Pinpoint the cell where the given text exists, returning its [X, Y] midpoint coordinate. 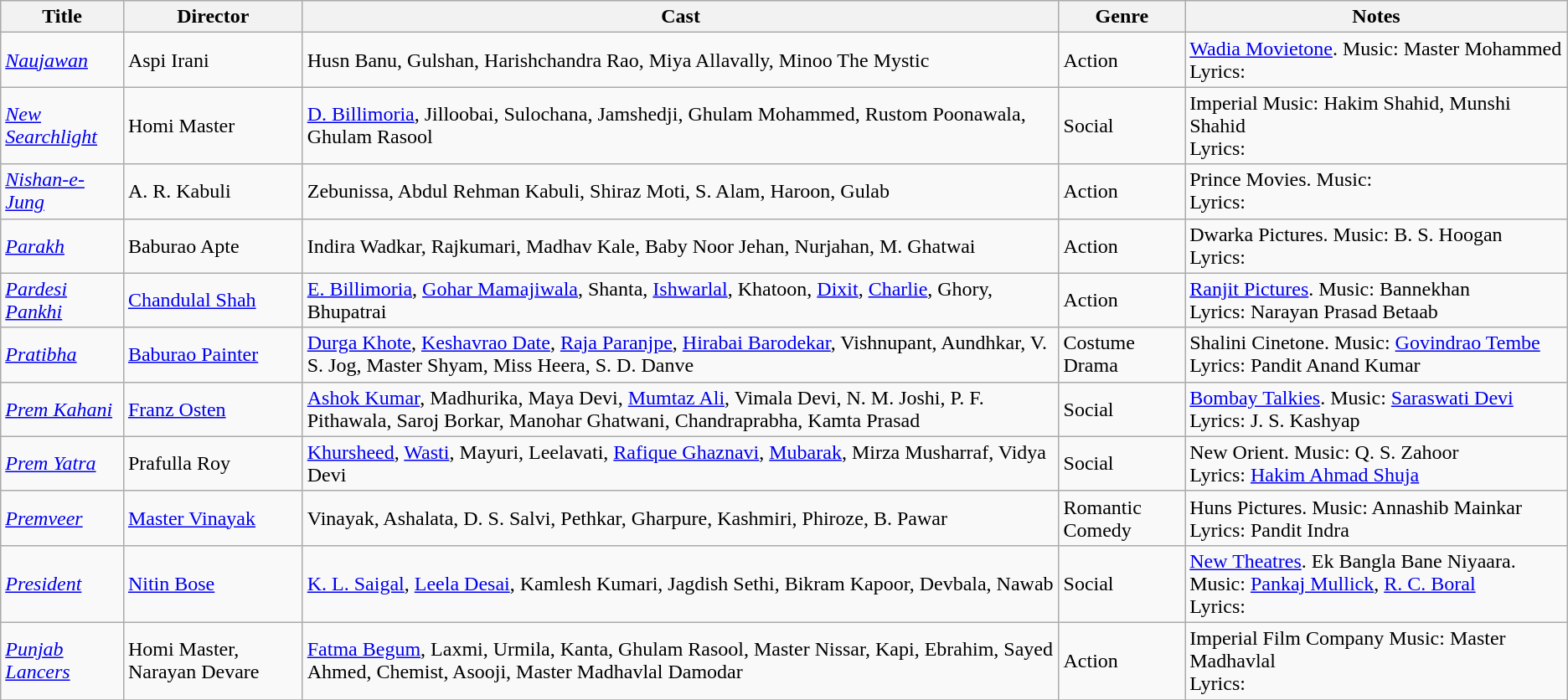
Cast [680, 17]
Costume Drama [1122, 355]
Indira Wadkar, Rajkumari, Madhav Kale, Baby Noor Jehan, Nurjahan, M. Ghatwai [680, 246]
A. R. Kabuli [213, 191]
Khursheed, Wasti, Mayuri, Leelavati, Rafique Ghaznavi, Mubarak, Mirza Musharraf, Vidya Devi [680, 464]
Homi Master [213, 126]
Durga Khote, Keshavrao Date, Raja Paranjpe, Hirabai Barodekar, Vishnupant, Aundhkar, V. S. Jog, Master Shyam, Miss Heera, S. D. Danve [680, 355]
President [62, 584]
Master Vinayak [213, 517]
Chandulal Shah [213, 300]
Title [62, 17]
Franz Osten [213, 409]
Baburao Apte [213, 246]
Dwarka Pictures. Music: B. S. HooganLyrics: [1377, 246]
Vinayak, Ashalata, D. S. Salvi, Pethkar, Gharpure, Kashmiri, Phiroze, B. Pawar [680, 517]
Premveer [62, 517]
Wadia Movietone. Music: Master MohammedLyrics: [1377, 60]
Nitin Bose [213, 584]
Prafulla Roy [213, 464]
Pratibha [62, 355]
Zebunissa, Abdul Rehman Kabuli, Shiraz Moti, S. Alam, Haroon, Gulab [680, 191]
Homi Master, Narayan Devare [213, 661]
Notes [1377, 17]
Aspi Irani [213, 60]
D. Billimoria, Jilloobai, Sulochana, Jamshedji, Ghulam Mohammed, Rustom Poonawala, Ghulam Rasool [680, 126]
New Theatres. Ek Bangla Bane Niyaara. Music: Pankaj Mullick, R. C. BoralLyrics: [1377, 584]
New Orient. Music: Q. S. ZahoorLyrics: Hakim Ahmad Shuja [1377, 464]
Husn Banu, Gulshan, Harishchandra Rao, Miya Allavally, Minoo The Mystic [680, 60]
Shalini Cinetone. Music: Govindrao TembeLyrics: Pandit Anand Kumar [1377, 355]
Prem Yatra [62, 464]
Parakh [62, 246]
Huns Pictures. Music: Annashib MainkarLyrics: Pandit Indra [1377, 517]
Ranjit Pictures. Music: BannekhanLyrics: Narayan Prasad Betaab [1377, 300]
Baburao Painter [213, 355]
E. Billimoria, Gohar Mamajiwala, Shanta, Ishwarlal, Khatoon, Dixit, Charlie, Ghory, Bhupatrai [680, 300]
Director [213, 17]
Imperial Film Company Music: Master MadhavlalLyrics: [1377, 661]
Ashok Kumar, Madhurika, Maya Devi, Mumtaz Ali, Vimala Devi, N. M. Joshi, P. F. Pithawala, Saroj Borkar, Manohar Ghatwani, Chandraprabha, Kamta Prasad [680, 409]
Nishan-e-Jung [62, 191]
Imperial Music: Hakim Shahid, Munshi ShahidLyrics: [1377, 126]
Romantic Comedy [1122, 517]
Pardesi Pankhi [62, 300]
K. L. Saigal, Leela Desai, Kamlesh Kumari, Jagdish Sethi, Bikram Kapoor, Devbala, Nawab [680, 584]
Prem Kahani [62, 409]
New Searchlight [62, 126]
Punjab Lancers [62, 661]
Bombay Talkies. Music: Saraswati DeviLyrics: J. S. Kashyap [1377, 409]
Fatma Begum, Laxmi, Urmila, Kanta, Ghulam Rasool, Master Nissar, Kapi, Ebrahim, Sayed Ahmed, Chemist, Asooji, Master Madhavlal Damodar [680, 661]
Genre [1122, 17]
Naujawan [62, 60]
Prince Movies. Music: Lyrics: [1377, 191]
